Search for the cell housing the specified text and yield its (x, y) center coordinate. 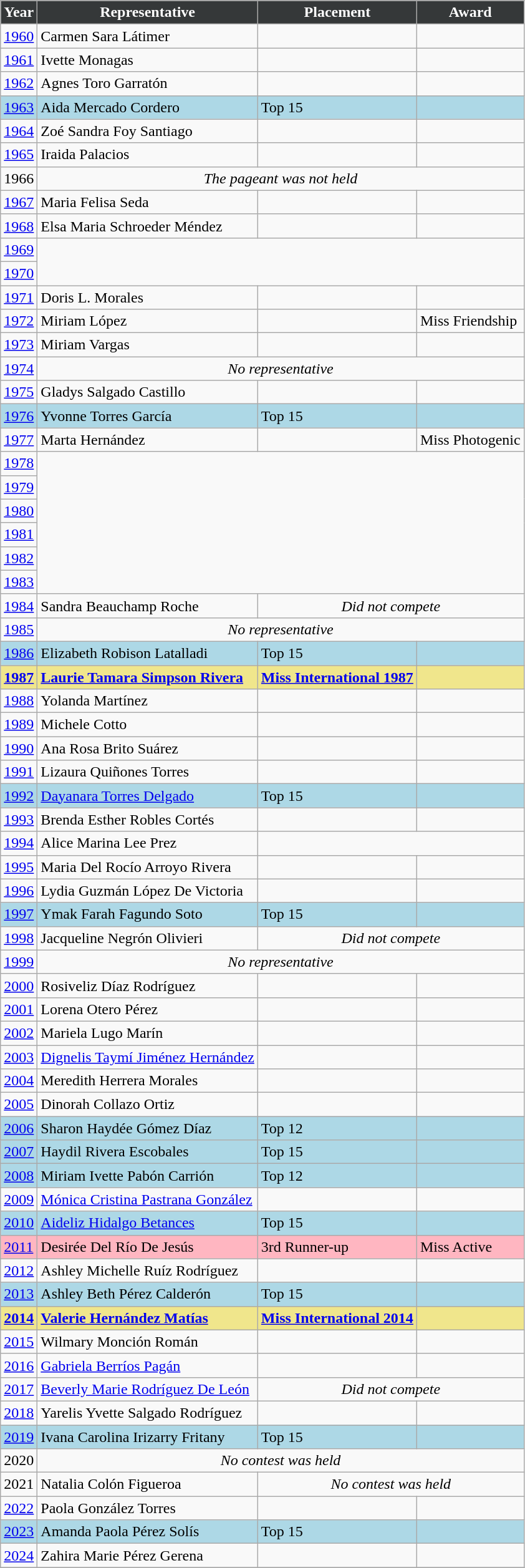
1982 (19, 558)
1987 (19, 677)
Yarelis Yvette Salgado Rodríguez (148, 1413)
1971 (19, 298)
1962 (19, 84)
3rd Runner-up (337, 1247)
Valerie Hernández Matías (148, 1318)
Dinorah Collazo Ortiz (148, 1105)
1979 (19, 487)
Lizaura Quiñones Torres (148, 772)
Desirée Del Río De Jesús (148, 1247)
1983 (19, 582)
2008 (19, 1176)
Maria Felisa Seda (148, 202)
Miss International 2014 (337, 1318)
1964 (19, 131)
1977 (19, 440)
Miss International 1987 (337, 677)
Lydia Guzmán López De Victoria (148, 891)
Representative (148, 12)
1980 (19, 511)
Placement (337, 12)
2001 (19, 1009)
Sandra Beauchamp Roche (148, 606)
1975 (19, 392)
2005 (19, 1105)
1994 (19, 843)
2017 (19, 1389)
1969 (19, 249)
2022 (19, 1508)
Lorena Otero Pérez (148, 1009)
1961 (19, 60)
1997 (19, 914)
2019 (19, 1436)
2015 (19, 1342)
Miss Active (470, 1247)
Carmen Sara Látimer (148, 36)
Alice Marina Lee Prez (148, 843)
Jacqueline Negrón Olivieri (148, 938)
1984 (19, 606)
Miss Friendship (470, 321)
1981 (19, 535)
Ashley Michelle Ruíz Rodríguez (148, 1270)
Miss Photogenic (470, 440)
Dayanara Torres Delgado (148, 796)
2011 (19, 1247)
Year (19, 12)
1999 (19, 962)
Mónica Cristina Pastrana González (148, 1199)
1989 (19, 725)
Award (470, 12)
1970 (19, 273)
2016 (19, 1365)
Yvonne Torres García (148, 416)
Ashley Beth Pérez Calderón (148, 1294)
2010 (19, 1223)
1990 (19, 748)
1976 (19, 416)
Zoé Sandra Foy Santiago (148, 131)
2012 (19, 1270)
Iraida Palacios (148, 155)
2024 (19, 1556)
1988 (19, 701)
1973 (19, 345)
1966 (19, 178)
1965 (19, 155)
Dignelis Taymí Jiménez Hernández (148, 1057)
1991 (19, 772)
Elizabeth Robison Latalladi (148, 653)
Wilmary Monción Román (148, 1342)
Miriam Ivette Pabón Carrión (148, 1176)
Mariela Lugo Marín (148, 1033)
Michele Cotto (148, 725)
Sharon Haydée Gómez Díaz (148, 1128)
Ivette Monagas (148, 60)
2013 (19, 1294)
1985 (19, 629)
1972 (19, 321)
2000 (19, 985)
Ymak Farah Fagundo Soto (148, 914)
Miriam Vargas (148, 345)
1967 (19, 202)
Ivana Carolina Irizarry Fritany (148, 1436)
Beverly Marie Rodríguez De León (148, 1389)
1995 (19, 867)
Amanda Paola Pérez Solís (148, 1532)
Doris L. Morales (148, 298)
1998 (19, 938)
Zahira Marie Pérez Gerena (148, 1556)
1960 (19, 36)
2018 (19, 1413)
2023 (19, 1532)
1968 (19, 226)
1992 (19, 796)
1996 (19, 891)
Haydil Rivera Escobales (148, 1152)
The pageant was not held (281, 178)
Aideliz Hidalgo Betances (148, 1223)
Miriam López (148, 321)
Paola González Torres (148, 1508)
Laurie Tamara Simpson Rivera (148, 677)
Marta Hernández (148, 440)
Agnes Toro Garratón (148, 84)
2003 (19, 1057)
Gabriela Berríos Pagán (148, 1365)
2007 (19, 1152)
2021 (19, 1484)
2002 (19, 1033)
Gladys Salgado Castillo (148, 392)
Brenda Esther Robles Cortés (148, 820)
Meredith Herrera Morales (148, 1081)
Ana Rosa Brito Suárez (148, 748)
2014 (19, 1318)
2006 (19, 1128)
Aida Mercado Cordero (148, 107)
2009 (19, 1199)
Natalia Colón Figueroa (148, 1484)
1974 (19, 369)
Elsa Maria Schroeder Méndez (148, 226)
2020 (19, 1461)
Yolanda Martínez (148, 701)
1986 (19, 653)
1963 (19, 107)
Rosiveliz Díaz Rodríguez (148, 985)
1993 (19, 820)
Maria Del Rocío Arroyo Rivera (148, 867)
2004 (19, 1081)
1978 (19, 463)
